Find where the given text appears and provide that cell's center as (x, y) coordinate. 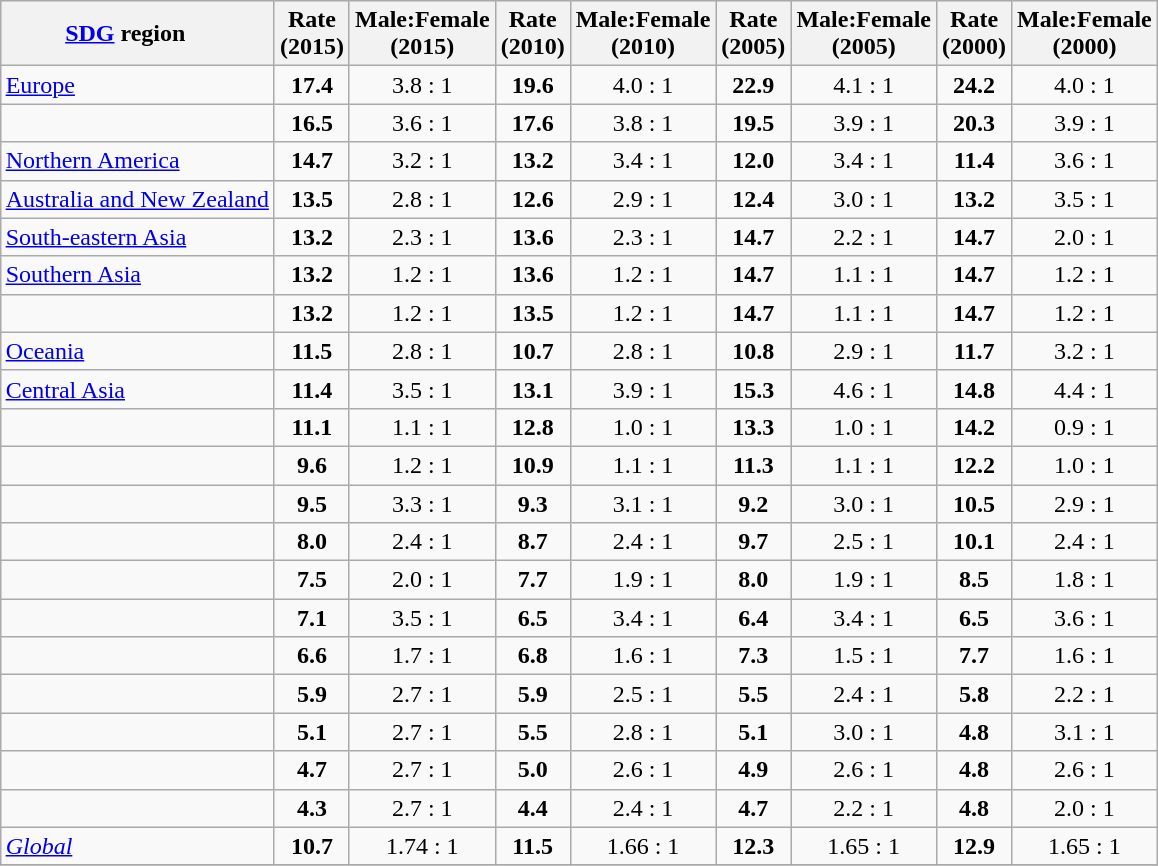
17.6 (532, 123)
24.2 (974, 85)
4.4 : 1 (1085, 389)
12.3 (754, 846)
9.6 (312, 465)
3.3 : 1 (422, 503)
19.6 (532, 85)
1.66 : 1 (643, 846)
13.3 (754, 427)
9.2 (754, 503)
14.8 (974, 389)
South-eastern Asia (137, 237)
6.6 (312, 656)
6.4 (754, 618)
SDG region (137, 34)
4.1 : 1 (864, 85)
Central Asia (137, 389)
4.6 : 1 (864, 389)
10.1 (974, 542)
12.0 (754, 161)
12.8 (532, 427)
12.4 (754, 199)
12.2 (974, 465)
Rate(2015) (312, 34)
1.7 : 1 (422, 656)
9.5 (312, 503)
10.9 (532, 465)
Oceania (137, 351)
13.1 (532, 389)
4.9 (754, 770)
11.7 (974, 351)
12.6 (532, 199)
0.9 : 1 (1085, 427)
16.5 (312, 123)
20.3 (974, 123)
8.7 (532, 542)
5.0 (532, 770)
19.5 (754, 123)
4.3 (312, 808)
9.7 (754, 542)
Global (137, 846)
Rate(2000) (974, 34)
Northern America (137, 161)
1.74 : 1 (422, 846)
7.3 (754, 656)
10.8 (754, 351)
Male:Female(2010) (643, 34)
8.5 (974, 580)
6.8 (532, 656)
Male:Female(2015) (422, 34)
5.8 (974, 694)
Southern Asia (137, 275)
Rate(2005) (754, 34)
10.5 (974, 503)
7.5 (312, 580)
17.4 (312, 85)
11.1 (312, 427)
Male:Female(2000) (1085, 34)
15.3 (754, 389)
Europe (137, 85)
14.2 (974, 427)
11.3 (754, 465)
1.8 : 1 (1085, 580)
1.5 : 1 (864, 656)
4.4 (532, 808)
Male:Female(2005) (864, 34)
Australia and New Zealand (137, 199)
22.9 (754, 85)
Rate(2010) (532, 34)
9.3 (532, 503)
7.1 (312, 618)
12.9 (974, 846)
